Find where the given text appears and provide that cell's center as [x, y] coordinate. 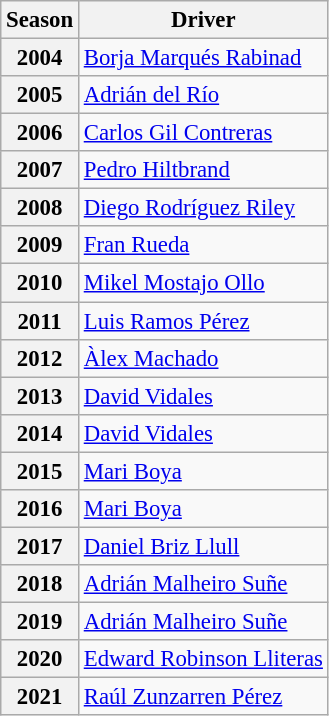
Daniel Briz Llull [203, 546]
2017 [40, 546]
2009 [40, 245]
Carlos Gil Contreras [203, 133]
2005 [40, 95]
2010 [40, 283]
Raúl Zunzarren Pérez [203, 697]
Driver [203, 20]
2015 [40, 471]
2012 [40, 358]
Adrián del Río [203, 95]
2021 [40, 697]
Borja Marqués Rabinad [203, 58]
Diego Rodríguez Riley [203, 208]
Fran Rueda [203, 245]
2008 [40, 208]
2020 [40, 659]
2011 [40, 321]
Àlex Machado [203, 358]
2007 [40, 170]
2004 [40, 58]
2013 [40, 396]
2006 [40, 133]
Edward Robinson Lliteras [203, 659]
2019 [40, 621]
2016 [40, 509]
Mikel Mostajo Ollo [203, 283]
2018 [40, 584]
Season [40, 20]
Luis Ramos Pérez [203, 321]
2014 [40, 433]
Pedro Hiltbrand [203, 170]
